For the text-containing cell, return its midpoint in [x, y] coordinate format. 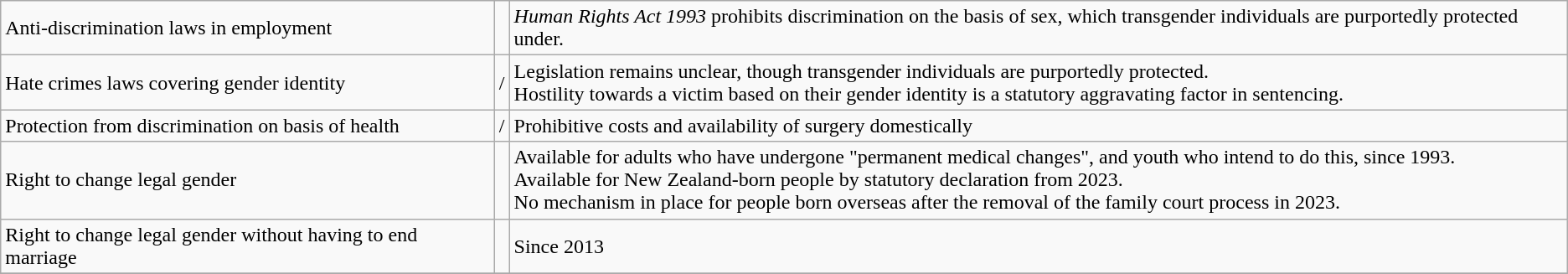
Hate crimes laws covering gender identity [248, 82]
Human Rights Act 1993 prohibits discrimination on the basis of sex, which transgender individuals are purportedly protected under. [1039, 28]
Prohibitive costs and availability of surgery domestically [1039, 126]
Right to change legal gender [248, 180]
Since 2013 [1039, 246]
Protection from discrimination on basis of health [248, 126]
Anti-discrimination laws in employment [248, 28]
Right to change legal gender without having to end marriage [248, 246]
